Output the (X, Y) coordinate of the center of the cell containing the given text.  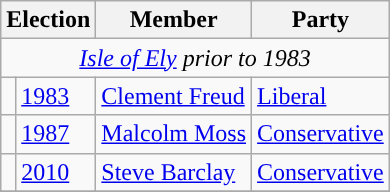
1987 (56, 134)
Isle of Ely prior to 1983 (195, 58)
Malcolm Moss (174, 134)
1983 (56, 96)
Liberal (321, 96)
Election (48, 20)
Clement Freud (174, 96)
Party (321, 20)
2010 (56, 172)
Steve Barclay (174, 172)
Member (174, 20)
